Locate the cell with the specified text and output its (X, Y) center coordinate. 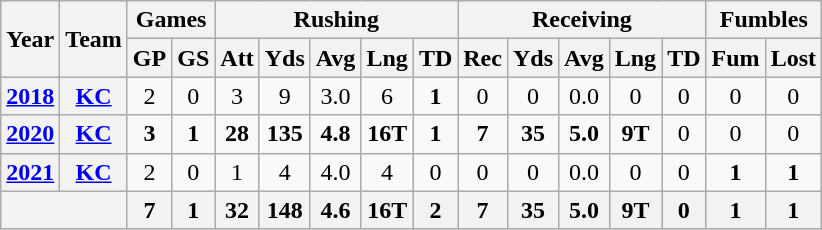
4.0 (336, 172)
135 (284, 134)
4.8 (336, 134)
2018 (30, 96)
2020 (30, 134)
Rec (483, 58)
Team (94, 39)
Games (170, 20)
148 (284, 210)
28 (237, 134)
Fumbles (764, 20)
Year (30, 39)
Rushing (336, 20)
32 (237, 210)
6 (387, 96)
2021 (30, 172)
Receiving (582, 20)
4.6 (336, 210)
Lost (793, 58)
Fum (736, 58)
Att (237, 58)
GP (149, 58)
GS (194, 58)
9 (284, 96)
3.0 (336, 96)
